Provide the (X, Y) coordinate of the cell's center where the given text is located.  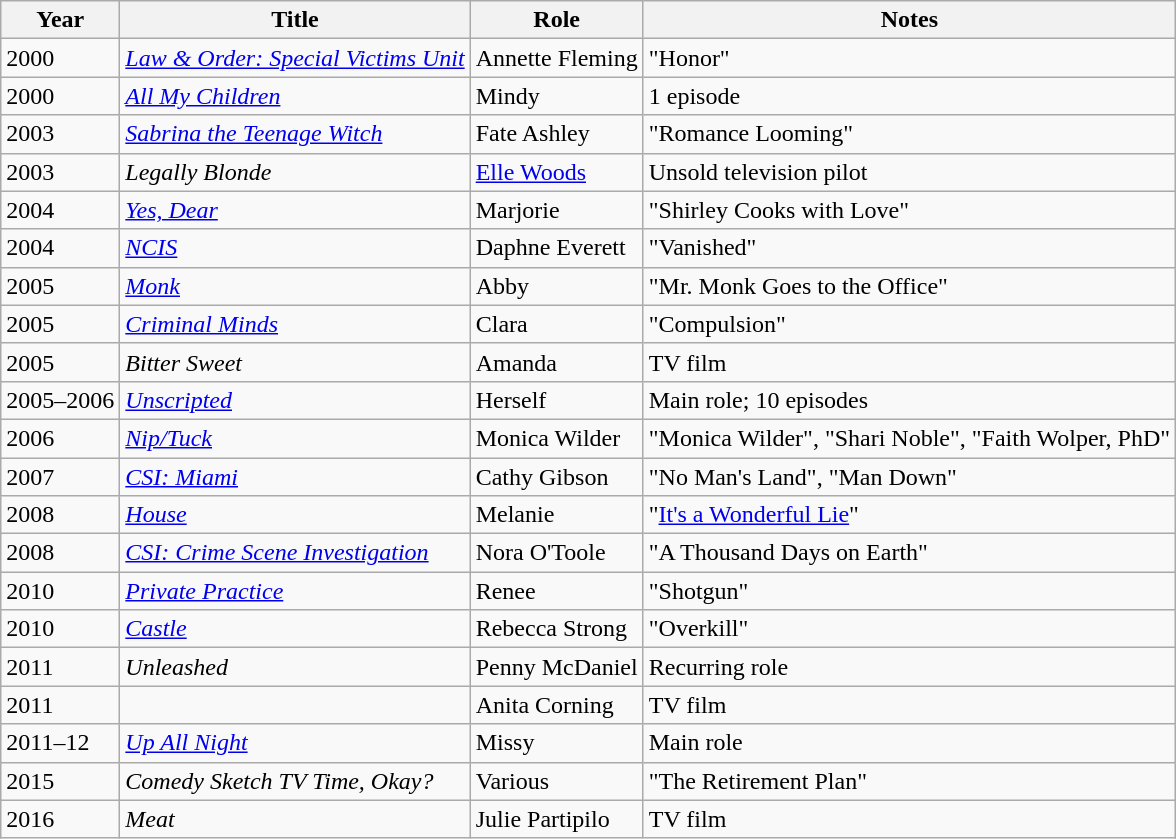
Missy (556, 743)
"No Man's Land", "Man Down" (909, 477)
"Compulsion" (909, 324)
Castle (295, 629)
Renee (556, 591)
Monk (295, 286)
Anita Corning (556, 705)
Unsold television pilot (909, 172)
Cathy Gibson (556, 477)
2011–12 (60, 743)
Year (60, 20)
Abby (556, 286)
Role (556, 20)
Title (295, 20)
"Shirley Cooks with Love" (909, 210)
Notes (909, 20)
"It's a Wonderful Lie" (909, 515)
1 episode (909, 96)
Annette Fleming (556, 58)
All My Children (295, 96)
"Shotgun" (909, 591)
2007 (60, 477)
Up All Night (295, 743)
Criminal Minds (295, 324)
Sabrina the Teenage Witch (295, 134)
Rebecca Strong (556, 629)
Nora O'Toole (556, 553)
Unscripted (295, 400)
CSI: Crime Scene Investigation (295, 553)
Comedy Sketch TV Time, Okay? (295, 781)
Law & Order: Special Victims Unit (295, 58)
Bitter Sweet (295, 362)
2016 (60, 819)
"Honor" (909, 58)
2006 (60, 438)
Herself (556, 400)
Recurring role (909, 667)
Julie Partipilo (556, 819)
"Monica Wilder", "Shari Noble", "Faith Wolper, PhD" (909, 438)
Penny McDaniel (556, 667)
Mindy (556, 96)
Melanie (556, 515)
Legally Blonde (295, 172)
Clara (556, 324)
Amanda (556, 362)
CSI: Miami (295, 477)
"Mr. Monk Goes to the Office" (909, 286)
Unleashed (295, 667)
"Overkill" (909, 629)
"Romance Looming" (909, 134)
Main role (909, 743)
"A Thousand Days on Earth" (909, 553)
NCIS (295, 248)
"Vanished" (909, 248)
Monica Wilder (556, 438)
Yes, Dear (295, 210)
Private Practice (295, 591)
Fate Ashley (556, 134)
"The Retirement Plan" (909, 781)
Various (556, 781)
Elle Woods (556, 172)
Main role; 10 episodes (909, 400)
Daphne Everett (556, 248)
Meat (295, 819)
House (295, 515)
2005–2006 (60, 400)
2015 (60, 781)
Marjorie (556, 210)
Nip/Tuck (295, 438)
